From the cell containing the given text, extract its center point as (x, y) coordinate. 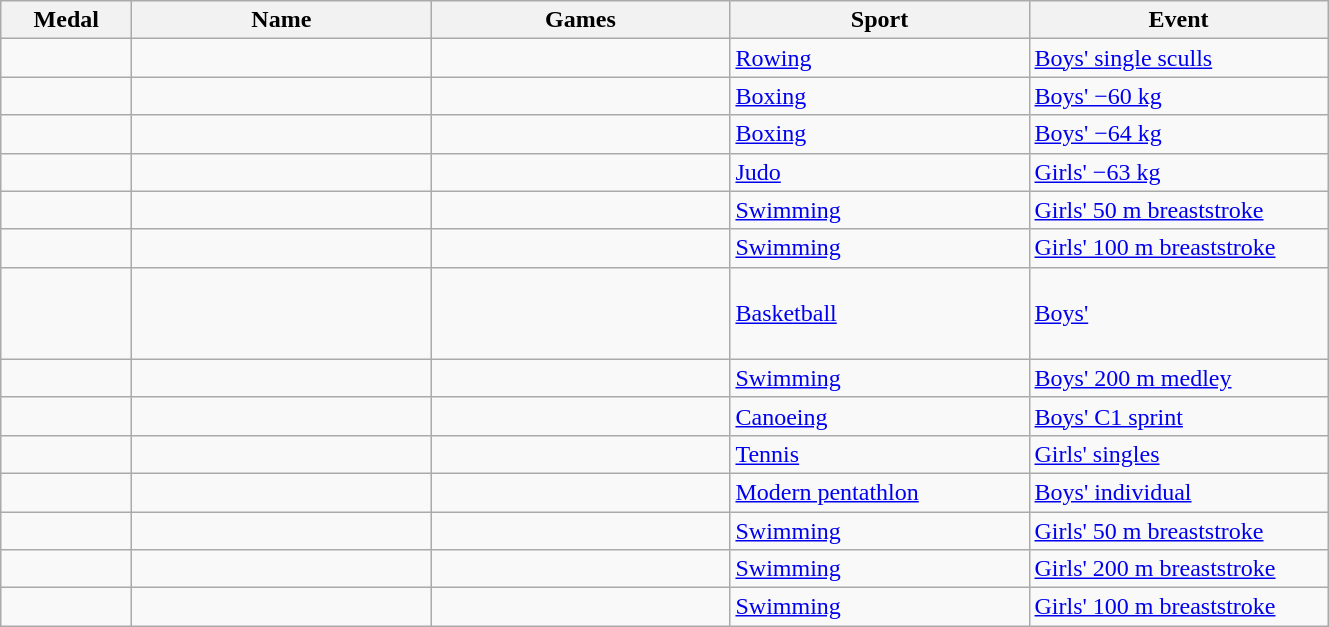
Boys' (1178, 313)
Basketball (880, 313)
Games (580, 20)
Judo (880, 172)
Modern pentathlon (880, 492)
Tennis (880, 454)
Boys' 200 m medley (1178, 378)
Event (1178, 20)
Rowing (880, 58)
Girls' 200 m breaststroke (1178, 569)
Medal (66, 20)
Boys' individual (1178, 492)
Girls' −63 kg (1178, 172)
Canoeing (880, 416)
Boys' −60 kg (1178, 96)
Boys' −64 kg (1178, 134)
Sport (880, 20)
Boys' single sculls (1178, 58)
Boys' C1 sprint (1178, 416)
Girls' singles (1178, 454)
Name (282, 20)
